Detect which cell encompasses the target text, then output its [X, Y] center coordinate. 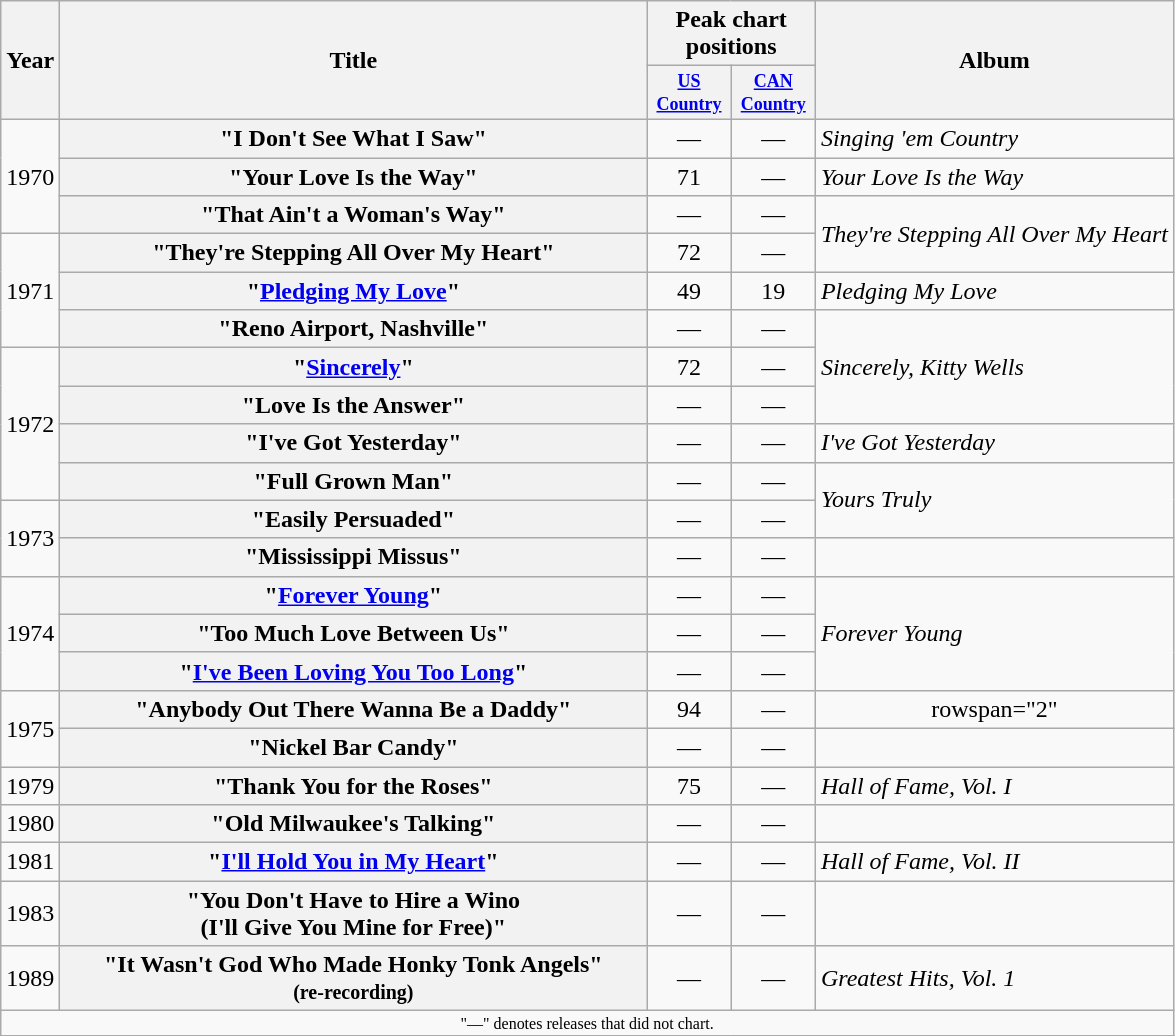
1979 [30, 786]
"They're Stepping All Over My Heart" [354, 253]
"That Ain't a Woman's Way" [354, 215]
Singing 'em Country [994, 138]
"I've Been Loving You Too Long" [354, 671]
rowspan="2" [994, 709]
Greatest Hits, Vol. 1 [994, 978]
Album [994, 60]
94 [689, 709]
Pledging My Love [994, 291]
"I'll Hold You in My Heart" [354, 862]
Yours Truly [994, 500]
Title [354, 60]
"Full Grown Man" [354, 481]
"Too Much Love Between Us" [354, 633]
1972 [30, 424]
1971 [30, 291]
"Anybody Out There Wanna Be a Daddy" [354, 709]
1980 [30, 824]
"—" denotes releases that did not chart. [588, 1023]
Your Love Is the Way [994, 177]
"Love Is the Answer" [354, 405]
"I've Got Yesterday" [354, 443]
75 [689, 786]
Forever Young [994, 633]
"I Don't See What I Saw" [354, 138]
Peak chart positions [732, 34]
49 [689, 291]
1989 [30, 978]
CAN Country [773, 93]
Year [30, 60]
"Your Love Is the Way" [354, 177]
1975 [30, 728]
1981 [30, 862]
Hall of Fame, Vol. I [994, 786]
"Pledging My Love" [354, 291]
"Nickel Bar Candy" [354, 747]
1973 [30, 538]
1974 [30, 633]
"Thank You for the Roses" [354, 786]
"You Don't Have to Hire a Wino(I'll Give You Mine for Free)" [354, 914]
1983 [30, 914]
I've Got Yesterday [994, 443]
19 [773, 291]
1970 [30, 176]
Sincerely, Kitty Wells [994, 367]
"Easily Persuaded" [354, 519]
"Mississippi Missus" [354, 557]
US Country [689, 93]
They're Stepping All Over My Heart [994, 234]
"Reno Airport, Nashville" [354, 329]
"It Wasn't God Who Made Honky Tonk Angels"(re-recording) [354, 978]
71 [689, 177]
Hall of Fame, Vol. II [994, 862]
"Old Milwaukee's Talking" [354, 824]
"Sincerely" [354, 367]
"Forever Young" [354, 595]
